From the cell containing the given text, extract its center point as [x, y] coordinate. 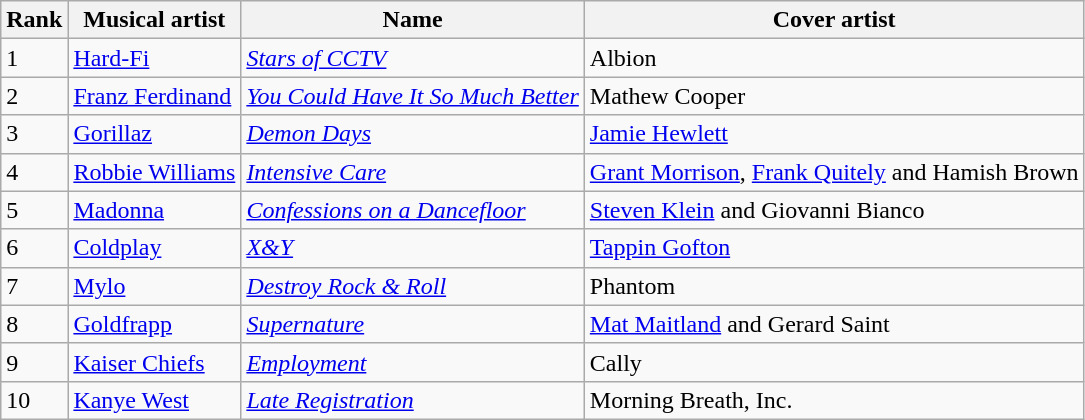
Mathew Cooper [834, 96]
Tappin Gofton [834, 248]
Cover artist [834, 20]
Kanye West [154, 400]
Gorillaz [154, 134]
Robbie Williams [154, 172]
Musical artist [154, 20]
Demon Days [412, 134]
Steven Klein and Giovanni Bianco [834, 210]
Goldfrapp [154, 324]
7 [34, 286]
Late Registration [412, 400]
Albion [834, 58]
9 [34, 362]
2 [34, 96]
Coldplay [154, 248]
Mylo [154, 286]
Stars of CCTV [412, 58]
3 [34, 134]
Jamie Hewlett [834, 134]
X&Y [412, 248]
Hard-Fi [154, 58]
Intensive Care [412, 172]
Kaiser Chiefs [154, 362]
Franz Ferdinand [154, 96]
Rank [34, 20]
Phantom [834, 286]
Name [412, 20]
Supernature [412, 324]
Mat Maitland and Gerard Saint [834, 324]
6 [34, 248]
Morning Breath, Inc. [834, 400]
Grant Morrison, Frank Quitely and Hamish Brown [834, 172]
4 [34, 172]
1 [34, 58]
You Could Have It So Much Better [412, 96]
5 [34, 210]
Confessions on a Dancefloor [412, 210]
8 [34, 324]
Destroy Rock & Roll [412, 286]
Employment [412, 362]
10 [34, 400]
Cally [834, 362]
Madonna [154, 210]
